Pinpoint the cell where the given text exists, returning its [X, Y] midpoint coordinate. 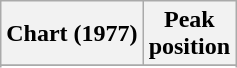
Chart (1977) [72, 34]
Peakposition [189, 34]
